Find where the given text appears and provide that cell's center as (x, y) coordinate. 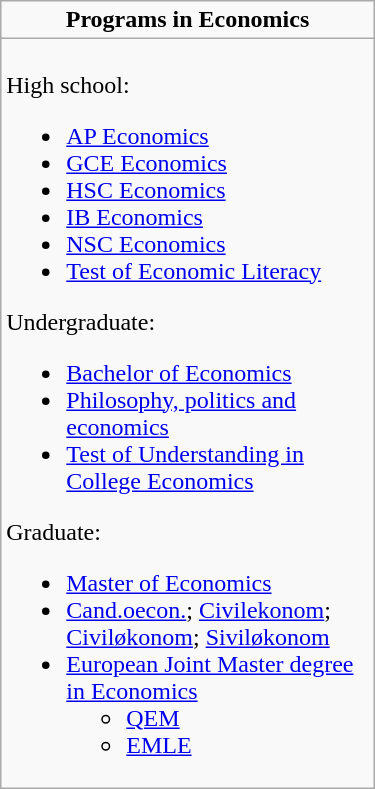
Programs in Economics (188, 20)
